Detect which cell encompasses the target text, then output its [x, y] center coordinate. 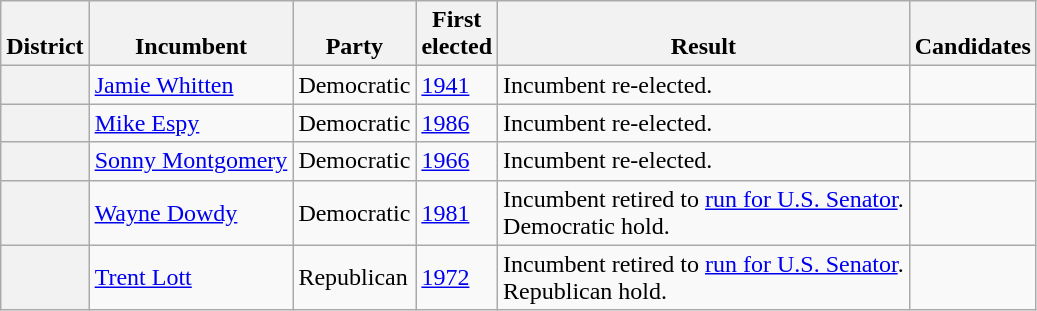
Mike Espy [191, 123]
1981 [457, 212]
Candidates [972, 34]
Incumbent [191, 34]
Jamie Whitten [191, 85]
Result [704, 34]
District [45, 34]
1986 [457, 123]
1941 [457, 85]
Sonny Montgomery [191, 161]
Republican [354, 278]
1972 [457, 278]
1966 [457, 161]
Wayne Dowdy [191, 212]
Trent Lott [191, 278]
Incumbent retired to run for U.S. Senator.Republican hold. [704, 278]
Firstelected [457, 34]
Party [354, 34]
Incumbent retired to run for U.S. Senator.Democratic hold. [704, 212]
